Detect which cell encompasses the target text, then output its (x, y) center coordinate. 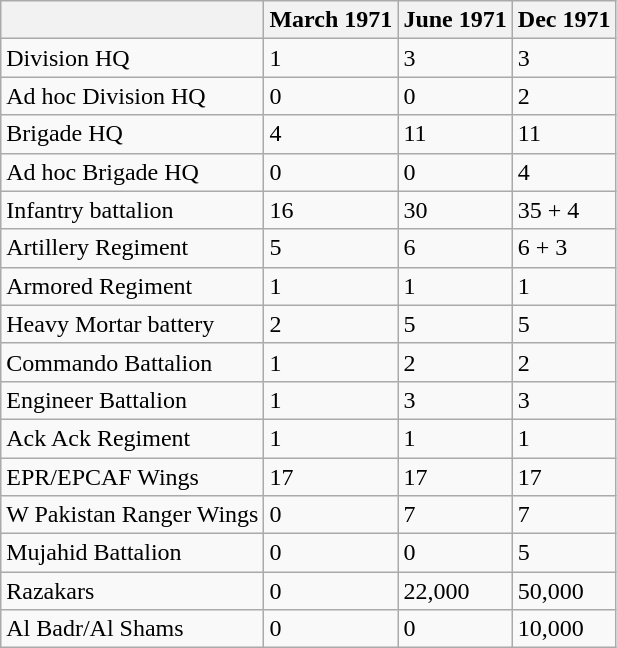
Ad hoc Division HQ (132, 96)
Brigade HQ (132, 134)
6 (455, 248)
June 1971 (455, 20)
Al Badr/Al Shams (132, 629)
30 (455, 210)
March 1971 (331, 20)
Ad hoc Brigade HQ (132, 172)
Infantry battalion (132, 210)
EPR/EPCAF Wings (132, 477)
Artillery Regiment (132, 248)
Heavy Mortar battery (132, 324)
16 (331, 210)
Razakars (132, 591)
Commando Battalion (132, 362)
10,000 (564, 629)
22,000 (455, 591)
50,000 (564, 591)
35 + 4 (564, 210)
Ack Ack Regiment (132, 438)
Dec 1971 (564, 20)
Engineer Battalion (132, 400)
Division HQ (132, 58)
Mujahid Battalion (132, 553)
Armored Regiment (132, 286)
6 + 3 (564, 248)
W Pakistan Ranger Wings (132, 515)
